Return [x, y] of the center of cell containing provided text 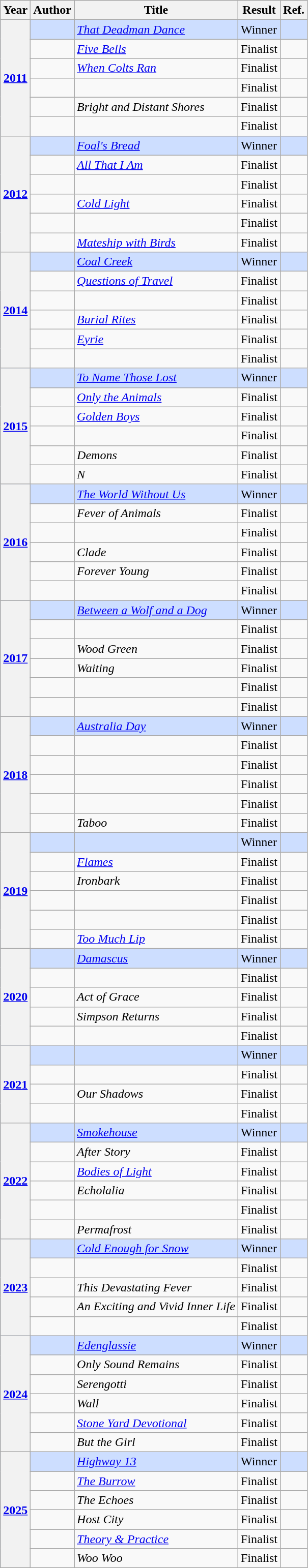
Woo Woo [156, 1558]
The World Without Us [156, 494]
Ref. [294, 10]
Wall [156, 1403]
2020 [15, 997]
Waiting [156, 668]
Year [15, 10]
Author [52, 10]
Edenglassie [156, 1345]
Mateship with Birds [156, 243]
To Name Those Lost [156, 378]
Coal Creek [156, 262]
Forever Young [156, 571]
2016 [15, 542]
Clade [156, 552]
An Exciting and Vivid Inner Life [156, 1307]
Permafrost [156, 1229]
Our Shadows [156, 1094]
Act of Grace [156, 997]
Simpson Returns [156, 1016]
Highway 13 [156, 1461]
The Echoes [156, 1500]
Foal's Bread [156, 145]
Demons [156, 455]
2014 [15, 310]
2023 [15, 1287]
2024 [15, 1394]
Wood Green [156, 649]
Bright and Distant Shores [156, 107]
All That I Am [156, 165]
But the Girl [156, 1442]
2025 [15, 1510]
2017 [15, 658]
2021 [15, 1084]
Host City [156, 1520]
2015 [15, 426]
This Devastating Fever [156, 1287]
Only the Animals [156, 397]
Between a Wolf and a Dog [156, 610]
Eyrie [156, 339]
Echolalia [156, 1191]
Burial Rites [156, 320]
Taboo [156, 823]
Australia Day [156, 726]
The Burrow [156, 1481]
Five Bells [156, 49]
2012 [15, 194]
Title [156, 10]
Cold Enough for Snow [156, 1249]
Damascus [156, 958]
After Story [156, 1152]
Cold Light [156, 203]
Ironbark [156, 881]
2011 [15, 78]
Flames [156, 862]
Smokehouse [156, 1132]
Too Much Lip [156, 939]
Golden Boys [156, 416]
2022 [15, 1181]
2018 [15, 774]
Questions of Travel [156, 281]
Bodies of Light [156, 1171]
That Deadman Dance [156, 29]
2019 [15, 890]
Result [259, 10]
When Colts Ran [156, 68]
Stone Yard Devotional [156, 1423]
N [156, 474]
Only Sound Remains [156, 1365]
Fever of Animals [156, 513]
Serengotti [156, 1384]
Theory & Practice [156, 1539]
